Provide the (X, Y) coordinate of the cell's center where the given text is located.  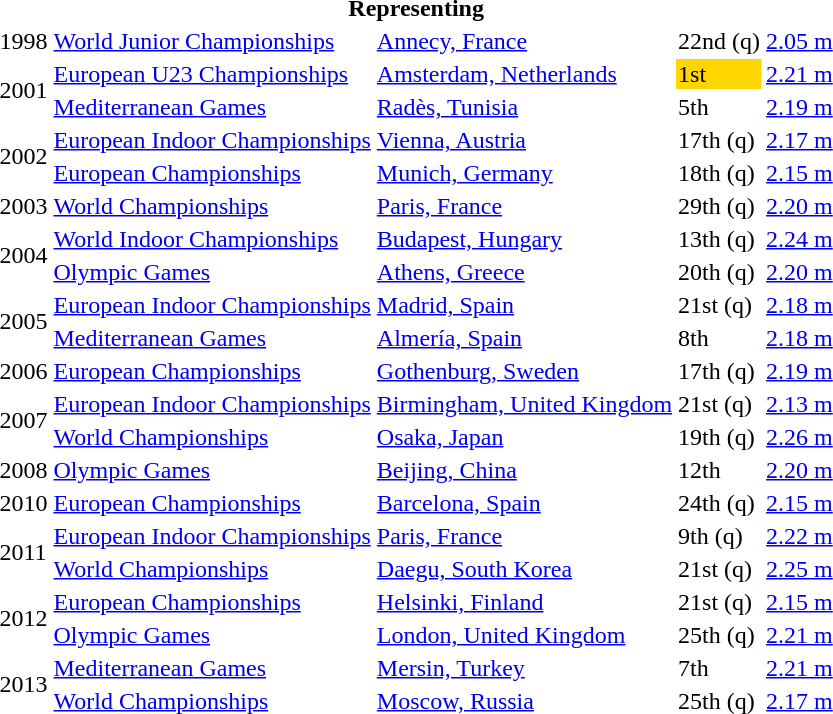
7th (720, 668)
5th (720, 107)
19th (q) (720, 437)
Amsterdam, Netherlands (524, 74)
Vienna, Austria (524, 140)
World Junior Championships (212, 41)
20th (q) (720, 272)
Athens, Greece (524, 272)
1st (720, 74)
25th (q) (720, 635)
Munich, Germany (524, 173)
European U23 Championships (212, 74)
8th (720, 338)
9th (q) (720, 536)
Budapest, Hungary (524, 239)
22nd (q) (720, 41)
Beijing, China (524, 470)
Daegu, South Korea (524, 569)
Radès, Tunisia (524, 107)
Madrid, Spain (524, 305)
Almería, Spain (524, 338)
Helsinki, Finland (524, 602)
24th (q) (720, 503)
London, United Kingdom (524, 635)
12th (720, 470)
Annecy, France (524, 41)
13th (q) (720, 239)
Barcelona, Spain (524, 503)
Birmingham, United Kingdom (524, 404)
Osaka, Japan (524, 437)
Mersin, Turkey (524, 668)
Gothenburg, Sweden (524, 371)
29th (q) (720, 206)
World Indoor Championships (212, 239)
18th (q) (720, 173)
